Capture the cell that displays the provided text and extract its (X, Y) central coordinate. 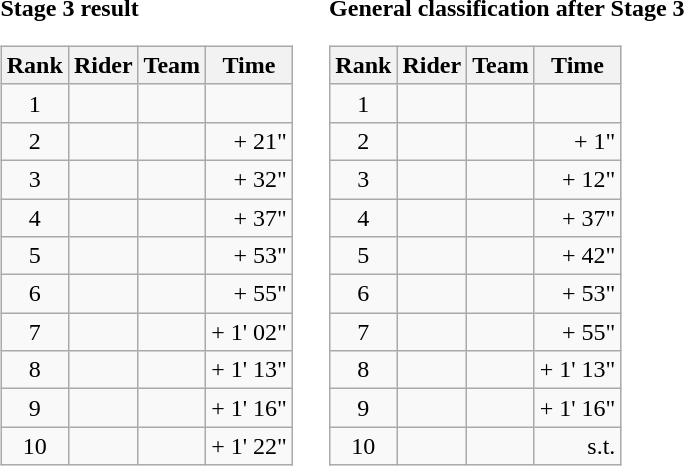
+ 1' 02" (250, 332)
+ 42" (578, 256)
+ 1" (578, 141)
+ 12" (578, 179)
+ 32" (250, 179)
+ 1' 22" (250, 446)
+ 21" (250, 141)
s.t. (578, 446)
